Provide the (X, Y) coordinate of the cell's center where the given text is located.  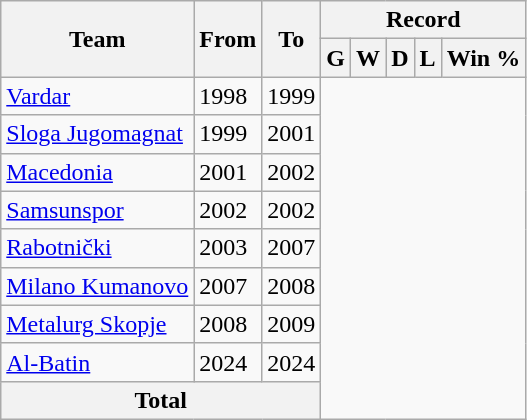
2009 (292, 324)
D (400, 58)
From (228, 39)
Macedonia (98, 172)
Milano Kumanovo (98, 286)
G (336, 58)
Al-Batin (98, 362)
Sloga Jugomagnat (98, 134)
W (368, 58)
Metalurg Skopje (98, 324)
Total (161, 400)
2003 (228, 248)
Team (98, 39)
Samsunspor (98, 210)
Record (424, 20)
Win % (484, 58)
To (292, 39)
L (428, 58)
Rabotnički (98, 248)
Vardar (98, 96)
1998 (228, 96)
